Determine the (x, y) coordinate at the center of the cell enclosing the given text.  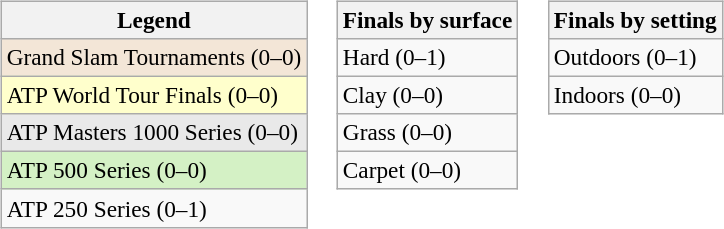
Hard (0–1) (427, 57)
Outdoors (0–1) (635, 57)
Finals by surface (427, 20)
ATP 250 Series (0–1) (154, 208)
Grass (0–0) (427, 133)
Indoors (0–0) (635, 95)
Clay (0–0) (427, 95)
Carpet (0–0) (427, 171)
ATP Masters 1000 Series (0–0) (154, 133)
Legend (154, 20)
Grand Slam Tournaments (0–0) (154, 57)
ATP World Tour Finals (0–0) (154, 95)
Finals by setting (635, 20)
ATP 500 Series (0–0) (154, 171)
